Locate the cell with the specified text and output its (X, Y) center coordinate. 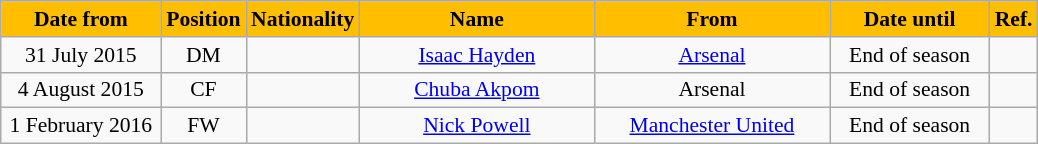
Name (476, 19)
CF (204, 90)
Nationality (302, 19)
Position (204, 19)
DM (204, 55)
1 February 2016 (81, 126)
Nick Powell (476, 126)
Date from (81, 19)
31 July 2015 (81, 55)
Ref. (1014, 19)
4 August 2015 (81, 90)
Isaac Hayden (476, 55)
Chuba Akpom (476, 90)
From (712, 19)
Date until (910, 19)
Manchester United (712, 126)
FW (204, 126)
